Return the [x, y] coordinate for the center point of the cell that contains the specified text.  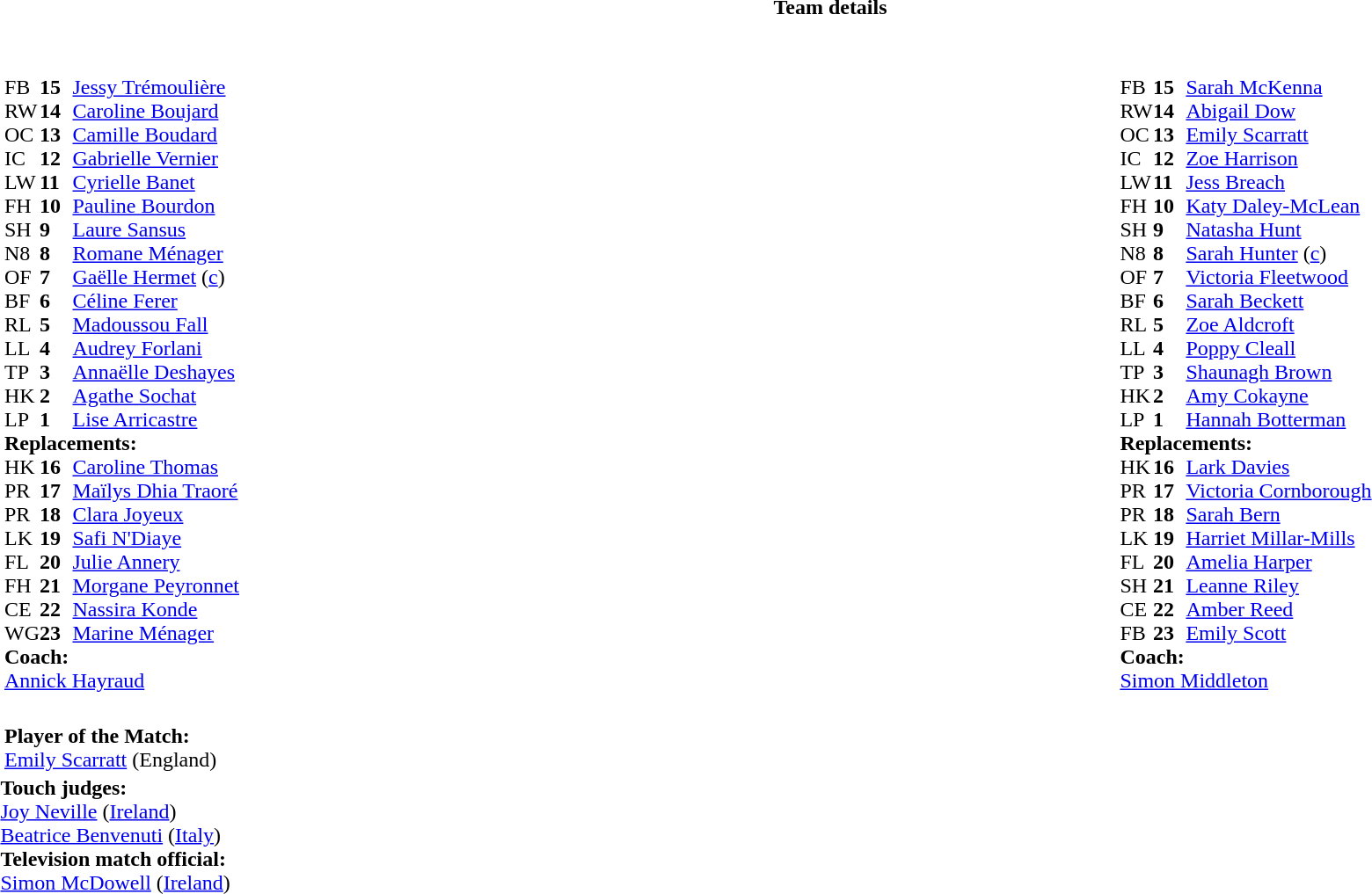
Katy Daley-McLean [1279, 206]
Clara Joyeux [156, 515]
Gaëlle Hermet (c) [156, 278]
Jessy Trémoulière [156, 88]
Lark Davies [1279, 468]
Maïlys Dhia Traoré [156, 491]
Shaunagh Brown [1279, 373]
Cyrielle Banet [156, 183]
Emily Scarratt [1279, 135]
Zoe Aldcroft [1279, 325]
Lise Arricastre [156, 420]
Sarah Bern [1279, 515]
Hannah Botterman [1279, 420]
Gabrielle Vernier [156, 158]
Caroline Thomas [156, 468]
Simon Middleton [1245, 680]
Safi N'Diaye [156, 538]
Leanne Riley [1279, 585]
Julie Annery [156, 563]
Nassira Konde [156, 610]
Camille Boudard [156, 135]
Victoria Fleetwood [1279, 278]
Caroline Boujard [156, 111]
Romane Ménager [156, 253]
Emily Scott [1279, 633]
Poppy Cleall [1279, 348]
Zoe Harrison [1279, 158]
Sarah Beckett [1279, 301]
Audrey Forlani [156, 348]
Jess Breach [1279, 183]
Natasha Hunt [1279, 230]
Amber Reed [1279, 610]
Abigail Dow [1279, 111]
Céline Ferer [156, 301]
Marine Ménager [156, 633]
Morgane Peyronnet [156, 585]
Annaëlle Deshayes [156, 373]
Victoria Cornborough [1279, 491]
Amelia Harper [1279, 563]
Madoussou Fall [156, 325]
Sarah Hunter (c) [1279, 253]
Harriet Millar-Mills [1279, 538]
Annick Hayraud [121, 680]
Laure Sansus [156, 230]
Amy Cokayne [1279, 396]
Agathe Sochat [156, 396]
Pauline Bourdon [156, 206]
WG [22, 633]
Sarah McKenna [1279, 88]
